Pinpoint the cell where the given text exists, returning its (x, y) midpoint coordinate. 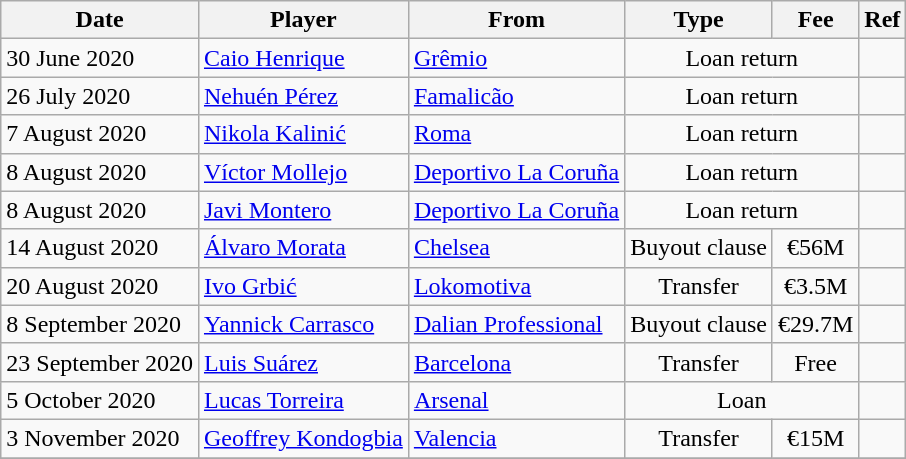
8 September 2020 (100, 324)
Famalicão (516, 96)
Type (699, 20)
3 November 2020 (100, 438)
Ref (882, 20)
€56M (815, 248)
Barcelona (516, 362)
Fee (815, 20)
Date (100, 20)
€15M (815, 438)
20 August 2020 (100, 286)
5 October 2020 (100, 400)
26 July 2020 (100, 96)
Roma (516, 134)
Caio Henrique (303, 58)
Álvaro Morata (303, 248)
Nikola Kalinić (303, 134)
Player (303, 20)
Yannick Carrasco (303, 324)
Lokomotiva (516, 286)
Lucas Torreira (303, 400)
14 August 2020 (100, 248)
Chelsea (516, 248)
Grêmio (516, 58)
Loan (742, 400)
23 September 2020 (100, 362)
Víctor Mollejo (303, 172)
From (516, 20)
€29.7M (815, 324)
€3.5M (815, 286)
7 August 2020 (100, 134)
Dalian Professional (516, 324)
Luis Suárez (303, 362)
Geoffrey Kondogbia (303, 438)
Arsenal (516, 400)
Ivo Grbić (303, 286)
Free (815, 362)
30 June 2020 (100, 58)
Valencia (516, 438)
Nehuén Pérez (303, 96)
Javi Montero (303, 210)
